Pinpoint the cell where the given text exists, returning its (x, y) midpoint coordinate. 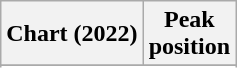
Peakposition (189, 34)
Chart (2022) (72, 34)
